Return the [X, Y] coordinate for the center point of the cell that contains the specified text.  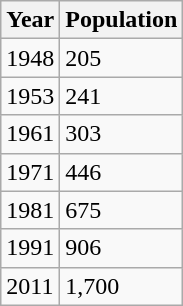
1948 [30, 58]
1961 [30, 134]
2011 [30, 286]
1971 [30, 172]
205 [122, 58]
303 [122, 134]
906 [122, 248]
446 [122, 172]
Population [122, 20]
Year [30, 20]
675 [122, 210]
1,700 [122, 286]
1991 [30, 248]
1981 [30, 210]
241 [122, 96]
1953 [30, 96]
